Capture the cell that displays the provided text and extract its (x, y) central coordinate. 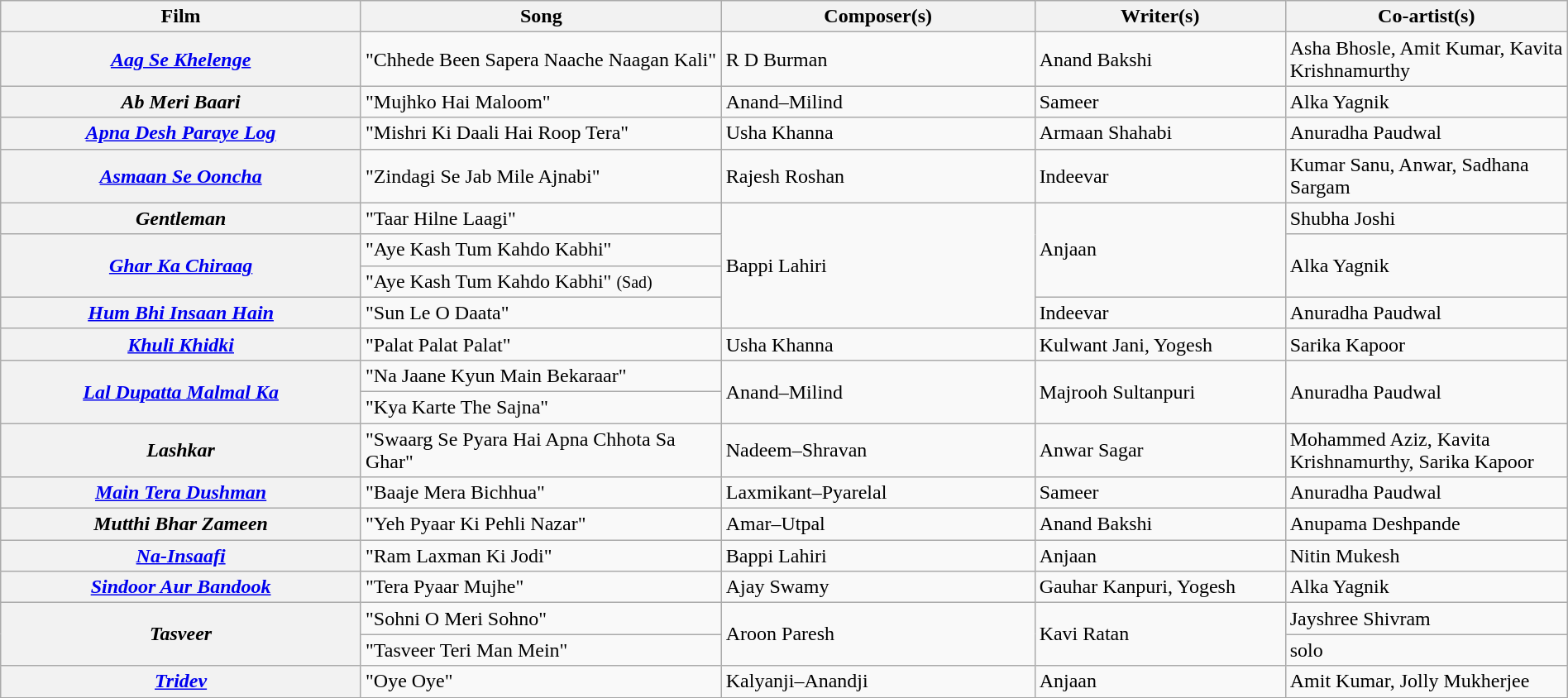
Rajesh Roshan (878, 175)
Kulwant Jani, Yogesh (1159, 344)
Aag Se Khelenge (181, 60)
Anupama Deshpande (1426, 524)
Majrooh Sultanpuri (1159, 391)
"Mishri Ki Daali Hai Roop Tera" (541, 133)
"Yeh Pyaar Ki Pehli Nazar" (541, 524)
Anwar Sagar (1159, 450)
Film (181, 17)
solo (1426, 650)
Laxmikant–Pyarelal (878, 493)
"Zindagi Se Jab Mile Ajnabi" (541, 175)
R D Burman (878, 60)
Aroon Paresh (878, 634)
"Aye Kash Tum Kahdo Kabhi" (541, 250)
"Palat Palat Palat" (541, 344)
"Ram Laxman Ki Jodi" (541, 556)
Sindoor Aur Bandook (181, 587)
"Mujhko Hai Maloom" (541, 102)
"Tera Pyaar Mujhe" (541, 587)
Apna Desh Paraye Log (181, 133)
Composer(s) (878, 17)
Shubha Joshi (1426, 218)
Sarika Kapoor (1426, 344)
"Na Jaane Kyun Main Bekaraar" (541, 375)
"Oye Oye" (541, 681)
"Chhede Been Sapera Naache Naagan Kali" (541, 60)
Asha Bhosle, Amit Kumar, Kavita Krishnamurthy (1426, 60)
Lal Dupatta Malmal Ka (181, 391)
Main Tera Dushman (181, 493)
"Sun Le O Daata" (541, 313)
Ghar Ka Chiraag (181, 265)
Tasveer (181, 634)
Song (541, 17)
"Baaje Mera Bichhua" (541, 493)
Mutthi Bhar Zameen (181, 524)
Co-artist(s) (1426, 17)
"Swaarg Se Pyara Hai Apna Chhota Sa Ghar" (541, 450)
Nadeem–Shravan (878, 450)
Kavi Ratan (1159, 634)
Kumar Sanu, Anwar, Sadhana Sargam (1426, 175)
Armaan Shahabi (1159, 133)
Hum Bhi Insaan Hain (181, 313)
Nitin Mukesh (1426, 556)
Writer(s) (1159, 17)
Amit Kumar, Jolly Mukherjee (1426, 681)
"Tasveer Teri Man Mein" (541, 650)
Jayshree Shivram (1426, 619)
"Kya Karte The Sajna" (541, 407)
Ab Meri Baari (181, 102)
Na-Insaafi (181, 556)
"Taar Hilne Laagi" (541, 218)
Lashkar (181, 450)
Mohammed Aziz, Kavita Krishnamurthy, Sarika Kapoor (1426, 450)
Gentleman (181, 218)
Gauhar Kanpuri, Yogesh (1159, 587)
Amar–Utpal (878, 524)
"Sohni O Meri Sohno" (541, 619)
Khuli Khidki (181, 344)
Tridev (181, 681)
"Aye Kash Tum Kahdo Kabhi" (Sad) (541, 281)
Ajay Swamy (878, 587)
Kalyanji–Anandji (878, 681)
Asmaan Se Ooncha (181, 175)
